Return the [x, y] coordinate for the center point of the cell that contains the specified text.  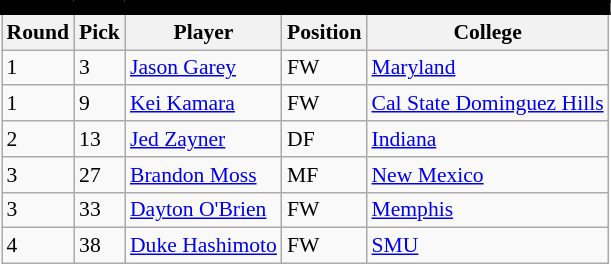
Memphis [487, 210]
MF [324, 175]
DF [324, 139]
2 [38, 139]
Player [204, 32]
33 [100, 210]
Round [38, 32]
Position [324, 32]
Dayton O'Brien [204, 210]
New Mexico [487, 175]
27 [100, 175]
Brandon Moss [204, 175]
13 [100, 139]
4 [38, 246]
Indiana [487, 139]
Jason Garey [204, 68]
Duke Hashimoto [204, 246]
College [487, 32]
38 [100, 246]
Kei Kamara [204, 104]
Maryland [487, 68]
9 [100, 104]
Cal State Dominguez Hills [487, 104]
Pick [100, 32]
Jed Zayner [204, 139]
SMU [487, 246]
